Return (X, Y) of the center of cell containing provided text 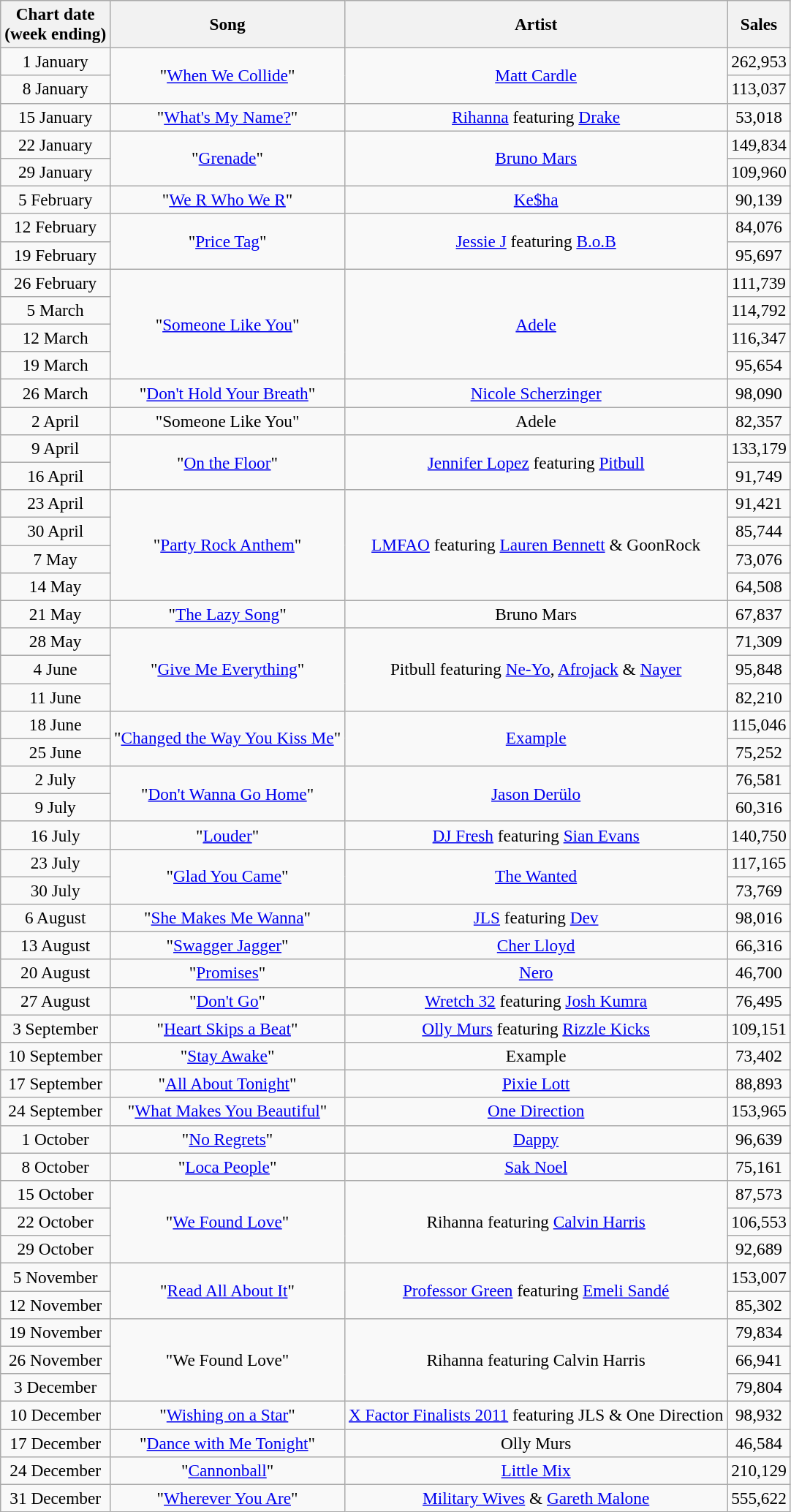
79,804 (759, 1388)
76,495 (759, 1001)
21 May (56, 614)
"Don't Wanna Go Home" (228, 793)
"Don't Go" (228, 1001)
"Swagger Jagger" (228, 945)
1 October (56, 1139)
"Give Me Everything" (228, 668)
2 July (56, 779)
23 April (56, 504)
67,837 (759, 614)
19 February (56, 255)
Jessie J featuring B.o.B (537, 241)
The Wanted (537, 877)
98,932 (759, 1415)
Wretch 32 featuring Josh Kumra (537, 1001)
"She Makes Me Wanna" (228, 918)
"Read All About It" (228, 1290)
24 September (56, 1111)
262,953 (759, 61)
29 January (56, 172)
18 June (56, 725)
5 November (56, 1277)
"What's My Name?" (228, 117)
64,508 (759, 586)
66,941 (759, 1360)
"Changed the Way You Kiss Me" (228, 738)
"Price Tag" (228, 241)
153,007 (759, 1277)
"Cannonball" (228, 1470)
"When We Collide" (228, 75)
Jason Derülo (537, 793)
10 September (56, 1056)
46,700 (759, 973)
4 June (56, 669)
117,165 (759, 863)
66,316 (759, 945)
Chart date(week ending) (56, 23)
Olly Murs featuring Rizzle Kicks (537, 1028)
114,792 (759, 310)
96,639 (759, 1139)
"We R Who We R" (228, 200)
26 March (56, 393)
"Loca People" (228, 1166)
27 August (56, 1001)
60,316 (759, 807)
82,357 (759, 420)
Song (228, 23)
"What Makes You Beautiful" (228, 1111)
"Dance with Me Tonight" (228, 1443)
73,402 (759, 1056)
153,965 (759, 1111)
One Direction (537, 1111)
Military Wives & Gareth Malone (537, 1498)
85,302 (759, 1304)
28 May (56, 641)
90,139 (759, 200)
12 March (56, 338)
Cher Lloyd (537, 945)
11 June (56, 697)
85,744 (759, 531)
17 December (56, 1443)
22 January (56, 144)
Pixie Lott (537, 1084)
17 September (56, 1084)
JLS featuring Dev (537, 918)
X Factor Finalists 2011 featuring JLS & One Direction (537, 1415)
3 September (56, 1028)
16 April (56, 476)
5 March (56, 310)
Nicole Scherzinger (537, 393)
13 August (56, 945)
"On the Floor" (228, 462)
26 February (56, 282)
"Wishing on a Star" (228, 1415)
46,584 (759, 1443)
6 August (56, 918)
Nero (537, 973)
29 October (56, 1250)
3 December (56, 1388)
210,129 (759, 1470)
Pitbull featuring Ne-Yo, Afrojack & Nayer (537, 668)
5 February (56, 200)
"Stay Awake" (228, 1056)
113,037 (759, 89)
79,834 (759, 1332)
109,960 (759, 172)
555,622 (759, 1498)
25 June (56, 752)
"Wherever You Are" (228, 1498)
133,179 (759, 448)
Artist (537, 23)
20 August (56, 973)
Jennifer Lopez featuring Pitbull (537, 462)
8 October (56, 1166)
98,090 (759, 393)
19 November (56, 1332)
9 July (56, 807)
75,161 (759, 1166)
14 May (56, 586)
92,689 (759, 1250)
30 July (56, 890)
9 April (56, 448)
31 December (56, 1498)
Sales (759, 23)
53,018 (759, 117)
Sak Noel (537, 1166)
95,697 (759, 255)
95,654 (759, 366)
16 July (56, 835)
98,016 (759, 918)
22 October (56, 1222)
91,421 (759, 504)
7 May (56, 559)
73,769 (759, 890)
8 January (56, 89)
15 October (56, 1194)
76,581 (759, 779)
"Glad You Came" (228, 877)
"All About Tonight" (228, 1084)
"No Regrets" (228, 1139)
15 January (56, 117)
10 December (56, 1415)
"Grenade" (228, 158)
91,749 (759, 476)
26 November (56, 1360)
140,750 (759, 835)
73,076 (759, 559)
"Louder" (228, 835)
12 February (56, 227)
Professor Green featuring Emeli Sandé (537, 1290)
2 April (56, 420)
71,309 (759, 641)
30 April (56, 531)
LMFAO featuring Lauren Bennett & GoonRock (537, 545)
75,252 (759, 752)
Olly Murs (537, 1443)
109,151 (759, 1028)
Ke$ha (537, 200)
82,210 (759, 697)
"Heart Skips a Beat" (228, 1028)
"Party Rock Anthem" (228, 545)
87,573 (759, 1194)
Matt Cardle (537, 75)
23 July (56, 863)
149,834 (759, 144)
84,076 (759, 227)
115,046 (759, 725)
95,848 (759, 669)
DJ Fresh featuring Sian Evans (537, 835)
106,553 (759, 1222)
Little Mix (537, 1470)
1 January (56, 61)
111,739 (759, 282)
Rihanna featuring Drake (537, 117)
Dappy (537, 1139)
"Don't Hold Your Breath" (228, 393)
"Promises" (228, 973)
12 November (56, 1304)
24 December (56, 1470)
88,893 (759, 1084)
116,347 (759, 338)
"The Lazy Song" (228, 614)
19 March (56, 366)
